Scan for the cell matching the given text and deliver its [x, y] coordinate at center. 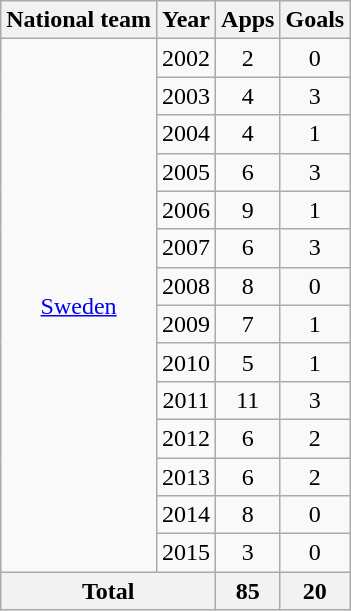
5 [248, 362]
2003 [186, 96]
20 [315, 591]
Goals [315, 20]
2010 [186, 362]
2002 [186, 58]
2009 [186, 324]
2015 [186, 553]
2012 [186, 438]
11 [248, 400]
2007 [186, 248]
2006 [186, 210]
2004 [186, 134]
2014 [186, 515]
2005 [186, 172]
National team [79, 20]
Sweden [79, 306]
9 [248, 210]
2011 [186, 400]
85 [248, 591]
Total [108, 591]
2008 [186, 286]
7 [248, 324]
2013 [186, 477]
Apps [248, 20]
Year [186, 20]
